Scan for the cell matching the given text and deliver its [x, y] coordinate at center. 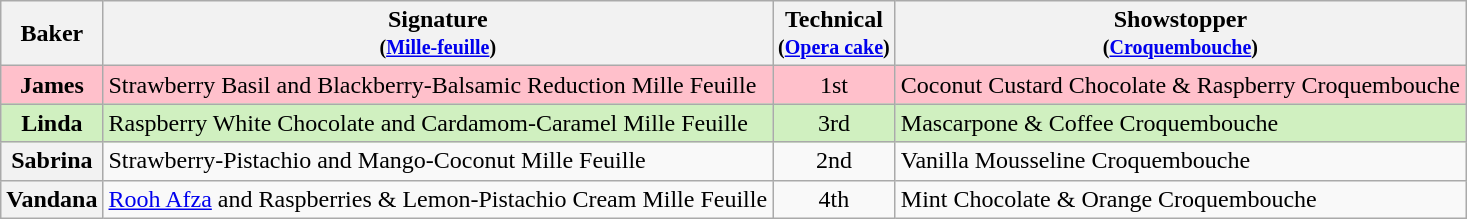
James [52, 85]
Coconut Custard Chocolate & Raspberry Croquembouche [1180, 85]
Strawberry Basil and Blackberry-Balsamic Reduction Mille Feuille [438, 85]
1st [834, 85]
Vanilla Mousseline Croquembouche [1180, 161]
2nd [834, 161]
3rd [834, 123]
Vandana [52, 199]
Sabrina [52, 161]
Strawberry-Pistachio and Mango-Coconut Mille Feuille [438, 161]
4th [834, 199]
Raspberry White Chocolate and Cardamom-Caramel Mille Feuille [438, 123]
Technical (Opera cake) [834, 34]
Linda [52, 123]
Showstopper (Croquembouche) [1180, 34]
Mascarpone & Coffee Croquembouche [1180, 123]
Mint Chocolate & Orange Croquembouche [1180, 199]
Baker [52, 34]
Signature (Mille-feuille) [438, 34]
Rooh Afza and Raspberries & Lemon-Pistachio Cream Mille Feuille [438, 199]
